Search for the cell housing the specified text and yield its (X, Y) center coordinate. 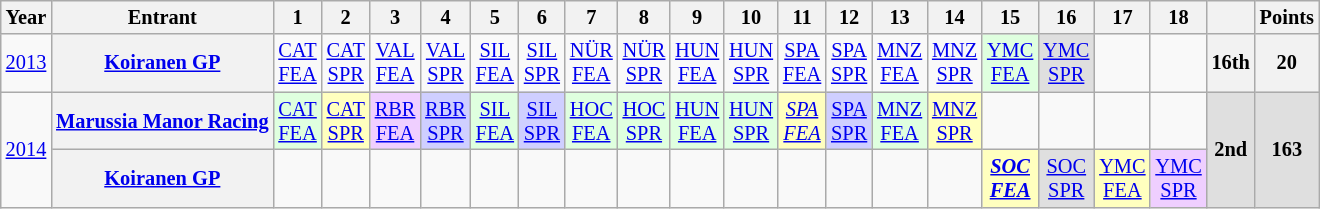
20 (1287, 63)
10 (751, 17)
6 (542, 17)
RBRSPR (445, 121)
17 (1122, 17)
4 (445, 17)
HOCSPR (644, 121)
7 (592, 17)
13 (900, 17)
Entrant (162, 17)
2nd (1231, 150)
8 (644, 17)
NÜRFEA (592, 63)
11 (802, 17)
1 (297, 17)
9 (697, 17)
VALSPR (445, 63)
NÜRSPR (644, 63)
5 (495, 17)
RBRFEA (395, 121)
SOCSPR (1066, 178)
12 (849, 17)
16 (1066, 17)
2013 (26, 63)
2 (346, 17)
15 (1010, 17)
3 (395, 17)
Points (1287, 17)
SOCFEA (1010, 178)
Year (26, 17)
Marussia Manor Racing (162, 121)
VALFEA (395, 63)
18 (1178, 17)
16th (1231, 63)
2014 (26, 150)
163 (1287, 150)
14 (954, 17)
HOCFEA (592, 121)
